Output the (X, Y) coordinate of the center of the cell containing the given text.  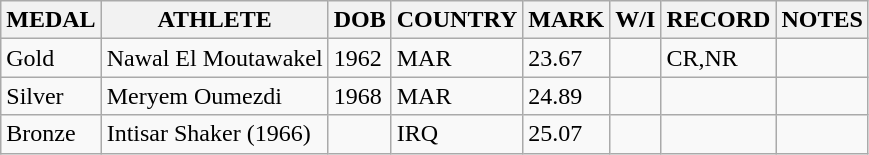
IRQ (457, 134)
Nawal El Moutawakel (214, 58)
Silver (51, 96)
DOB (360, 20)
MARK (566, 20)
25.07 (566, 134)
MEDAL (51, 20)
ATHLETE (214, 20)
RECORD (718, 20)
COUNTRY (457, 20)
1968 (360, 96)
NOTES (822, 20)
24.89 (566, 96)
23.67 (566, 58)
1962 (360, 58)
W/I (636, 20)
Meryem Oumezdi (214, 96)
CR,NR (718, 58)
Bronze (51, 134)
Gold (51, 58)
Intisar Shaker (1966) (214, 134)
